From the cell containing the given text, extract its center point as [X, Y] coordinate. 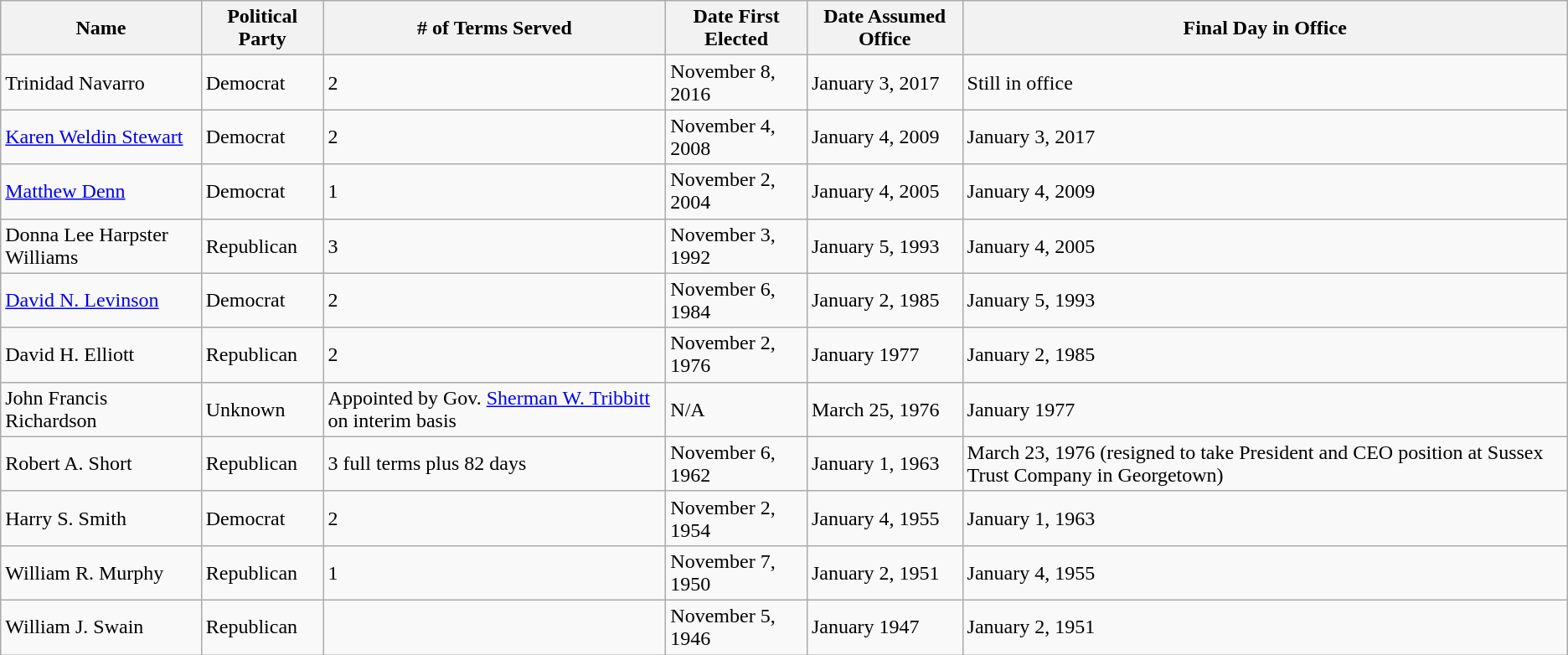
David H. Elliott [101, 355]
January 1947 [885, 627]
November 7, 1950 [737, 573]
Still in office [1265, 82]
Date Assumed Office [885, 28]
March 25, 1976 [885, 409]
November 8, 2016 [737, 82]
Date First Elected [737, 28]
Name [101, 28]
Matthew Denn [101, 191]
Political Party [262, 28]
Robert A. Short [101, 464]
November 2, 1976 [737, 355]
David N. Levinson [101, 300]
November 4, 2008 [737, 137]
William J. Swain [101, 627]
March 23, 1976 (resigned to take President and CEO position at Sussex Trust Company in Georgetown) [1265, 464]
Unknown [262, 409]
Karen Weldin Stewart [101, 137]
John Francis Richardson [101, 409]
William R. Murphy [101, 573]
November 2, 1954 [737, 518]
N/A [737, 409]
Donna Lee Harpster Williams [101, 246]
Trinidad Navarro [101, 82]
Final Day in Office [1265, 28]
November 5, 1946 [737, 627]
Harry S. Smith [101, 518]
3 full terms plus 82 days [494, 464]
November 6, 1962 [737, 464]
November 6, 1984 [737, 300]
3 [494, 246]
November 3, 1992 [737, 246]
# of Terms Served [494, 28]
November 2, 2004 [737, 191]
Appointed by Gov. Sherman W. Tribbitt on interim basis [494, 409]
